From the cell containing the given text, extract its center point as (x, y) coordinate. 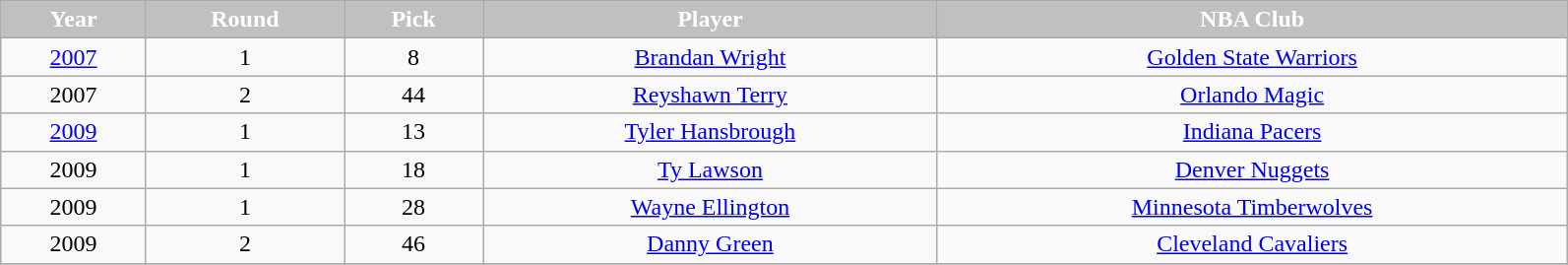
Ty Lawson (711, 169)
18 (413, 169)
Year (74, 20)
44 (413, 95)
13 (413, 132)
Cleveland Cavaliers (1252, 244)
NBA Club (1252, 20)
Player (711, 20)
Golden State Warriors (1252, 57)
Danny Green (711, 244)
Reyshawn Terry (711, 95)
28 (413, 207)
Minnesota Timberwolves (1252, 207)
8 (413, 57)
Tyler Hansbrough (711, 132)
Denver Nuggets (1252, 169)
Pick (413, 20)
Wayne Ellington (711, 207)
Brandan Wright (711, 57)
Indiana Pacers (1252, 132)
Round (244, 20)
46 (413, 244)
Orlando Magic (1252, 95)
